Search for the cell housing the specified text and yield its (x, y) center coordinate. 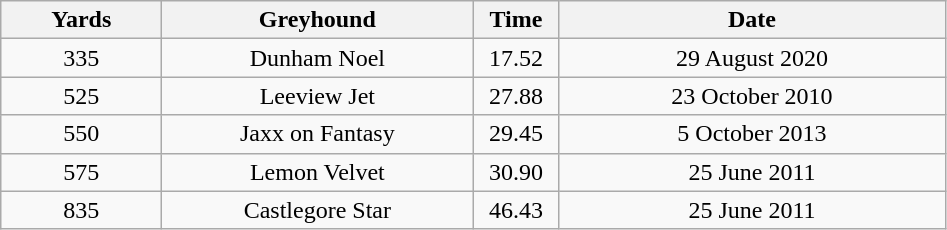
Greyhound (318, 20)
5 October 2013 (752, 134)
29 August 2020 (752, 58)
27.88 (516, 96)
550 (82, 134)
335 (82, 58)
Time (516, 20)
23 October 2010 (752, 96)
Yards (82, 20)
525 (82, 96)
Dunham Noel (318, 58)
30.90 (516, 172)
575 (82, 172)
Jaxx on Fantasy (318, 134)
Date (752, 20)
Castlegore Star (318, 210)
Leeview Jet (318, 96)
29.45 (516, 134)
Lemon Velvet (318, 172)
46.43 (516, 210)
835 (82, 210)
17.52 (516, 58)
